Output the (x, y) coordinate of the center of the cell containing the given text.  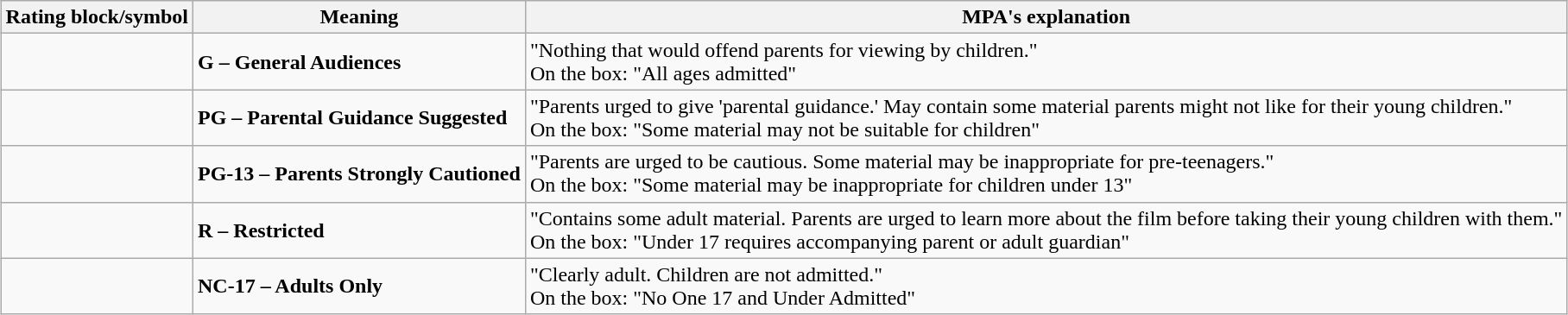
"Clearly adult. Children are not admitted."On the box: "No One 17 and Under Admitted" (1046, 287)
R – Restricted (359, 230)
MPA's explanation (1046, 17)
PG-13 – Parents Strongly Cautioned (359, 174)
G – General Audiences (359, 62)
PG – Parental Guidance Suggested (359, 117)
Rating block/symbol (97, 17)
NC-17 – Adults Only (359, 287)
"Nothing that would offend parents for viewing by children."On the box: "All ages admitted" (1046, 62)
Meaning (359, 17)
